Scan for the cell matching the given text and deliver its [X, Y] coordinate at center. 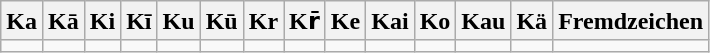
Ke [345, 21]
Ku [178, 21]
Kr [263, 21]
Ki [102, 21]
Kä [532, 21]
Kī [139, 21]
Ka [22, 21]
Kū [222, 21]
Ko [435, 21]
Kai [390, 21]
Kr̄ [305, 21]
Kā [63, 21]
Fremdzeichen [631, 21]
Kau [484, 21]
